Locate the cell with the specified text and output its (X, Y) center coordinate. 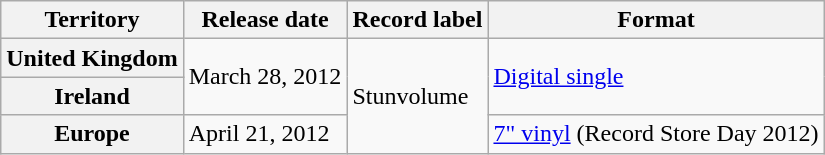
Format (656, 20)
Release date (265, 20)
March 28, 2012 (265, 77)
Territory (92, 20)
Stunvolume (418, 96)
Record label (418, 20)
Europe (92, 134)
Digital single (656, 77)
United Kingdom (92, 58)
7" vinyl (Record Store Day 2012) (656, 134)
Ireland (92, 96)
April 21, 2012 (265, 134)
